From the cell containing the given text, extract its center point as (X, Y) coordinate. 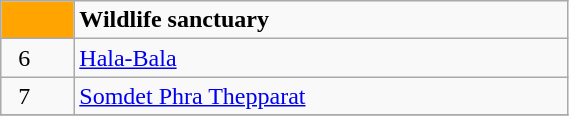
Hala-Bala (321, 58)
Wildlife sanctuary (321, 20)
Somdet Phra Thepparat (321, 96)
6 (38, 58)
7 (38, 96)
